Detect which cell encompasses the target text, then output its (X, Y) center coordinate. 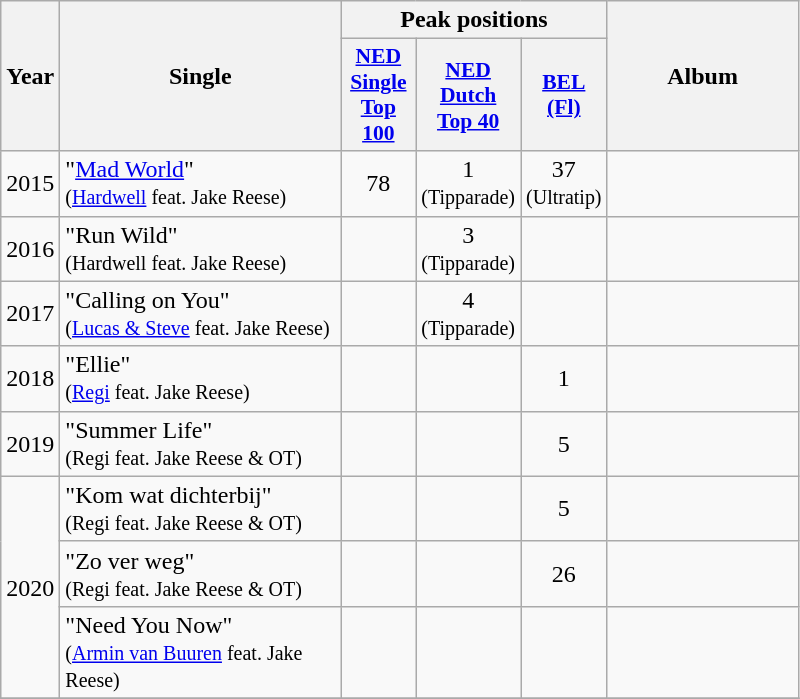
Single (200, 76)
3(Tipparade) (468, 248)
Peak positions (474, 20)
"Ellie"(Regi feat. Jake Reese) (200, 378)
NEDSingleTop 100 (378, 95)
2015 (30, 184)
Year (30, 76)
37(Ultratip) (564, 184)
1(Tipparade) (468, 184)
2020 (30, 587)
78 (378, 184)
"Mad World"(Hardwell feat. Jake Reese) (200, 184)
26 (564, 574)
"Kom wat dichterbij"(Regi feat. Jake Reese & OT) (200, 508)
"Run Wild"(Hardwell feat. Jake Reese) (200, 248)
"Calling on You"(Lucas & Steve feat. Jake Reese) (200, 314)
"Zo ver weg"(Regi feat. Jake Reese & OT) (200, 574)
1 (564, 378)
4(Tipparade) (468, 314)
2017 (30, 314)
"Summer Life"(Regi feat. Jake Reese & OT) (200, 444)
Album (702, 76)
BEL(Fl) (564, 95)
NEDDutchTop 40 (468, 95)
2016 (30, 248)
2019 (30, 444)
2018 (30, 378)
"Need You Now"(Armin van Buuren feat. Jake Reese) (200, 652)
